Extract the (x, y) coordinate from the center of the cell holding the provided text.  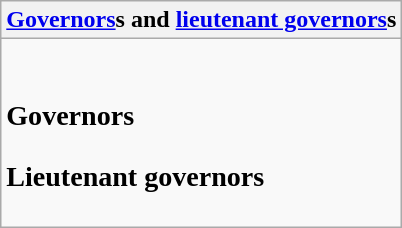
GovernorsLieutenant governors (202, 133)
Governorss and lieutenant governorss (202, 20)
